Identify which cell holds the provided text, then report its [X, Y] central coordinate. 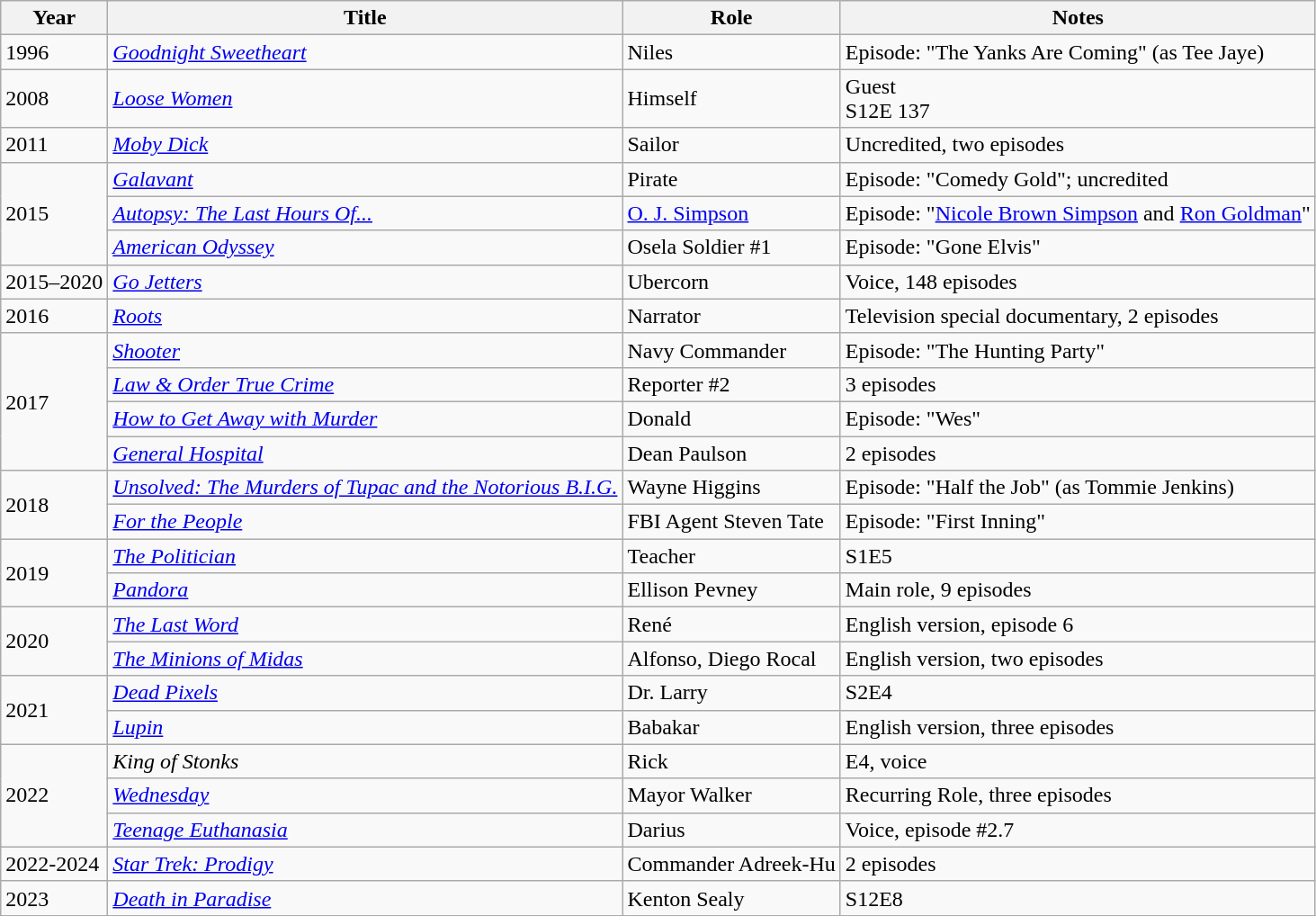
Episode: "Half the Job" (as Tommie Jenkins) [1078, 488]
English version, three episodes [1078, 727]
Episode: "The Yanks Are Coming" (as Tee Jaye) [1078, 52]
René [731, 624]
Dead Pixels [365, 693]
Lupin [365, 727]
2021 [54, 710]
Loose Women [365, 99]
Ubercorn [731, 282]
Television special documentary, 2 episodes [1078, 316]
How to Get Away with Murder [365, 418]
S2E4 [1078, 693]
Donald [731, 418]
Roots [365, 316]
2023 [54, 898]
Wayne Higgins [731, 488]
Year [54, 18]
American Odyssey [365, 247]
Main role, 9 episodes [1078, 590]
English version, episode 6 [1078, 624]
FBI Agent Steven Tate [731, 522]
Navy Commander [731, 350]
Alfonso, Diego Rocal [731, 659]
2015 [54, 213]
King of Stonks [365, 761]
Dr. Larry [731, 693]
Wednesday [365, 795]
Sailor [731, 145]
Episode: "First Inning" [1078, 522]
Goodnight Sweetheart [365, 52]
Pandora [365, 590]
Episode: "Gone Elvis" [1078, 247]
S1E5 [1078, 556]
Dean Paulson [731, 453]
Narrator [731, 316]
Teenage Euthanasia [365, 830]
Law & Order True Crime [365, 384]
GuestS12E 137 [1078, 99]
Voice, episode #2.7 [1078, 830]
Ellison Pevney [731, 590]
2015–2020 [54, 282]
2008 [54, 99]
The Last Word [365, 624]
Rick [731, 761]
Voice, 148 episodes [1078, 282]
Osela Soldier #1 [731, 247]
Episode: "The Hunting Party" [1078, 350]
Niles [731, 52]
S12E8 [1078, 898]
Episode: "Nicole Brown Simpson and Ron Goldman" [1078, 213]
2016 [54, 316]
Star Trek: Prodigy [365, 864]
Death in Paradise [365, 898]
Title [365, 18]
Commander Adreek-Hu [731, 864]
Teacher [731, 556]
2022-2024 [54, 864]
E4, voice [1078, 761]
1996 [54, 52]
2022 [54, 795]
Darius [731, 830]
Episode: "Wes" [1078, 418]
Notes [1078, 18]
Recurring Role, three episodes [1078, 795]
2018 [54, 505]
Go Jetters [365, 282]
English version, two episodes [1078, 659]
Himself [731, 99]
Episode: "Comedy Gold"; uncredited [1078, 179]
Uncredited, two episodes [1078, 145]
Autopsy: The Last Hours Of... [365, 213]
3 episodes [1078, 384]
General Hospital [365, 453]
Reporter #2 [731, 384]
Kenton Sealy [731, 898]
The Minions of Midas [365, 659]
2017 [54, 401]
Unsolved: The Murders of Tupac and the Notorious B.I.G. [365, 488]
Babakar [731, 727]
Mayor Walker [731, 795]
The Politician [365, 556]
O. J. Simpson [731, 213]
Role [731, 18]
Galavant [365, 179]
2020 [54, 642]
Moby Dick [365, 145]
Pirate [731, 179]
2011 [54, 145]
Shooter [365, 350]
2019 [54, 573]
For the People [365, 522]
